Return [x, y] of the center of cell containing provided text 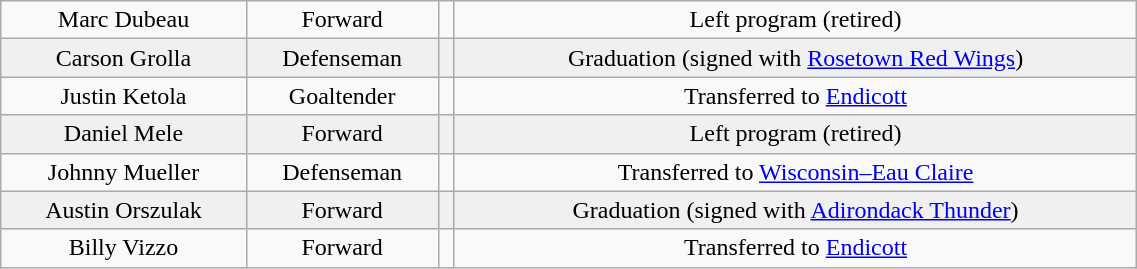
Daniel Mele [124, 134]
Marc Dubeau [124, 20]
Graduation (signed with Adirondack Thunder) [796, 210]
Goaltender [342, 96]
Carson Grolla [124, 58]
Johnny Mueller [124, 172]
Billy Vizzo [124, 248]
Graduation (signed with Rosetown Red Wings) [796, 58]
Austin Orszulak [124, 210]
Transferred to Wisconsin–Eau Claire [796, 172]
Justin Ketola [124, 96]
